Detect which cell encompasses the target text, then output its (x, y) center coordinate. 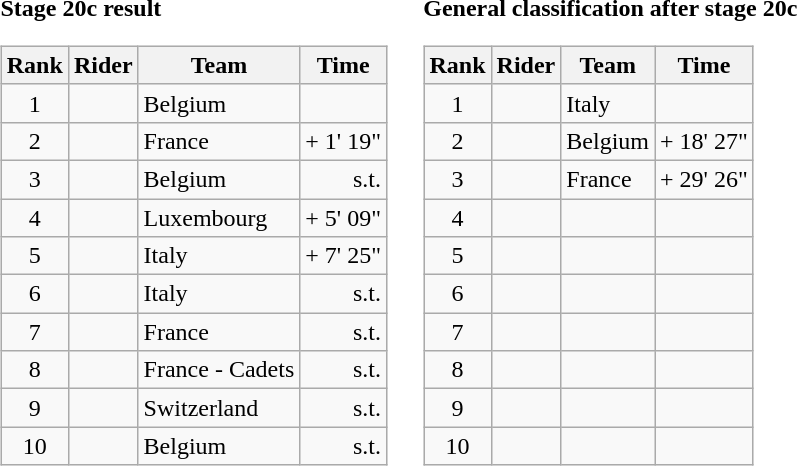
Switzerland (219, 408)
+ 7' 25" (344, 256)
+ 1' 19" (344, 141)
France - Cadets (219, 370)
+ 29' 26" (704, 179)
+ 5' 09" (344, 217)
+ 18' 27" (704, 141)
Luxembourg (219, 217)
